Return the (X, Y) coordinate for the center point of the cell that contains the specified text.  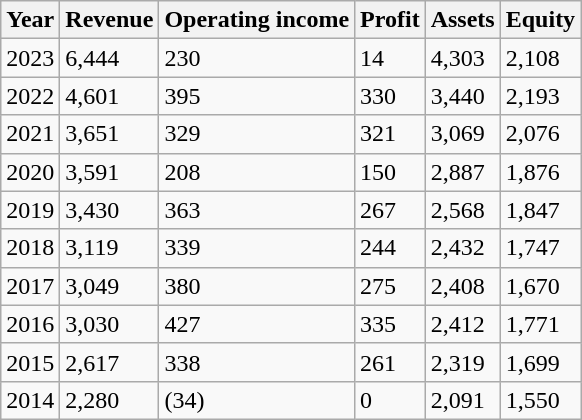
Year (30, 20)
(34) (257, 400)
275 (390, 286)
4,303 (462, 58)
3,591 (110, 172)
3,049 (110, 286)
1,847 (540, 210)
1,550 (540, 400)
338 (257, 362)
2,108 (540, 58)
2015 (30, 362)
1,699 (540, 362)
2,408 (462, 286)
2,076 (540, 134)
2,412 (462, 324)
Profit (390, 20)
2,319 (462, 362)
2021 (30, 134)
321 (390, 134)
395 (257, 96)
2014 (30, 400)
2,091 (462, 400)
3,030 (110, 324)
244 (390, 248)
2,617 (110, 362)
2018 (30, 248)
1,747 (540, 248)
2020 (30, 172)
2,887 (462, 172)
2,432 (462, 248)
208 (257, 172)
1,771 (540, 324)
14 (390, 58)
329 (257, 134)
Operating income (257, 20)
150 (390, 172)
4,601 (110, 96)
3,430 (110, 210)
3,651 (110, 134)
335 (390, 324)
3,440 (462, 96)
2022 (30, 96)
Assets (462, 20)
1,670 (540, 286)
2023 (30, 58)
Equity (540, 20)
0 (390, 400)
Revenue (110, 20)
2,193 (540, 96)
2,568 (462, 210)
6,444 (110, 58)
2017 (30, 286)
339 (257, 248)
363 (257, 210)
2019 (30, 210)
2,280 (110, 400)
427 (257, 324)
1,876 (540, 172)
380 (257, 286)
2016 (30, 324)
261 (390, 362)
230 (257, 58)
3,069 (462, 134)
330 (390, 96)
3,119 (110, 248)
267 (390, 210)
